Return the (X, Y) coordinate for the center point of the cell that contains the specified text.  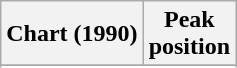
Peakposition (189, 34)
Chart (1990) (72, 34)
